Detect which cell encompasses the target text, then output its [X, Y] center coordinate. 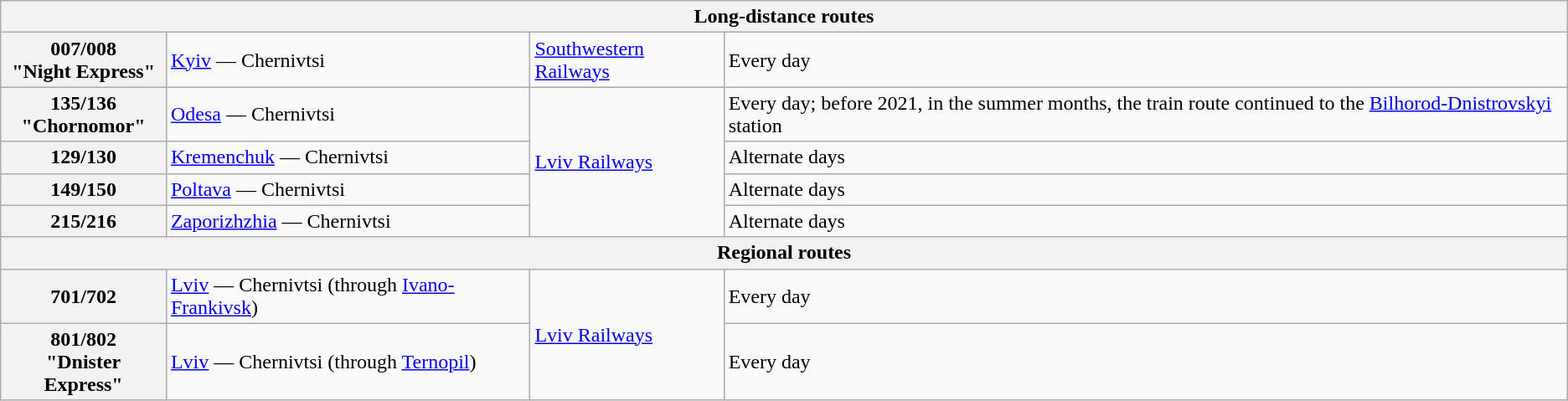
135/136"Chornomor" [84, 114]
Lviv — Chernivtsi (through Ternopil) [348, 362]
Lviv — Chernivtsi (through Ivano-Frankivsk) [348, 296]
Southwestern Railways [627, 60]
007/008"Night Express" [84, 60]
Kremenchuk — Chernivtsi [348, 157]
Long-distance routes [784, 17]
149/150 [84, 189]
Regional routes [784, 253]
701/702 [84, 296]
Every day; before 2021, in the summer months, the train route continued to the Bilhorod-Dnistrovskyi station [1146, 114]
Odesa — Chernivtsi [348, 114]
801/802"Dnister Express" [84, 362]
Zaporizhzhia — Chernivtsi [348, 221]
Poltava — Chernivtsi [348, 189]
215/216 [84, 221]
Kyiv — Chernivtsi [348, 60]
129/130 [84, 157]
